For the text-containing cell, return its midpoint in (x, y) coordinate format. 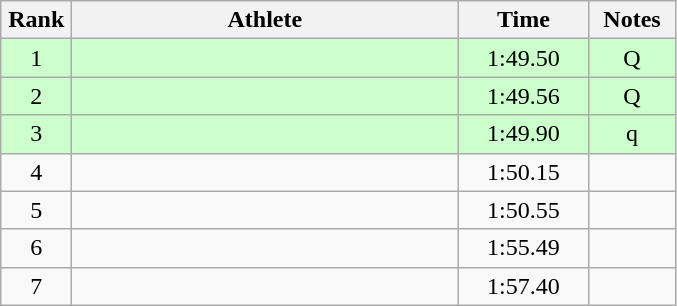
Notes (632, 20)
3 (36, 134)
1:50.55 (524, 210)
1:49.56 (524, 96)
1:57.40 (524, 286)
1:49.90 (524, 134)
5 (36, 210)
4 (36, 172)
1 (36, 58)
1:55.49 (524, 248)
Athlete (265, 20)
q (632, 134)
7 (36, 286)
1:49.50 (524, 58)
Rank (36, 20)
2 (36, 96)
6 (36, 248)
Time (524, 20)
1:50.15 (524, 172)
